Return [x, y] of the center of cell containing provided text 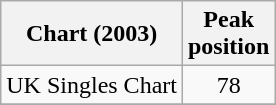
Chart (2003) [92, 34]
UK Singles Chart [92, 85]
78 [228, 85]
Peakposition [228, 34]
